Extract the (x, y) coordinate from the center of the cell holding the provided text.  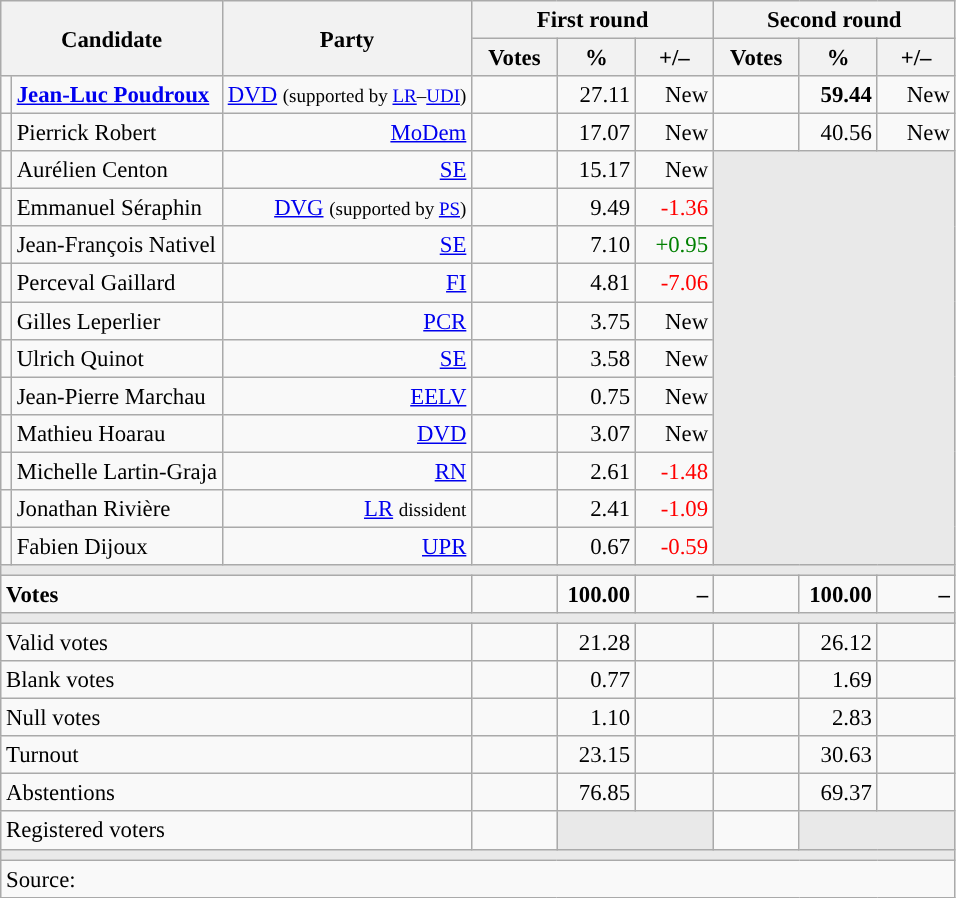
Jean-François Nativel (116, 245)
1.69 (838, 680)
Source: (478, 879)
30.63 (838, 755)
7.10 (596, 245)
DVG (supported by PS) (346, 208)
Fabien Dijoux (116, 546)
0.77 (596, 680)
Candidate (112, 38)
4.81 (596, 283)
RN (346, 471)
Gilles Leperlier (116, 321)
Ulrich Quinot (116, 358)
17.07 (596, 133)
0.75 (596, 396)
Perceval Gaillard (116, 283)
First round (593, 20)
2.83 (838, 718)
Registered voters (236, 831)
9.49 (596, 208)
40.56 (838, 133)
0.67 (596, 546)
Blank votes (236, 680)
Jean-Luc Poudroux (116, 95)
59.44 (838, 95)
Mathieu Hoarau (116, 433)
+0.95 (674, 245)
Michelle Lartin-Graja (116, 471)
-1.09 (674, 509)
15.17 (596, 170)
Aurélien Centon (116, 170)
-1.36 (674, 208)
DVD (supported by LR–UDI) (346, 95)
Jean-Pierre Marchau (116, 396)
-1.48 (674, 471)
2.41 (596, 509)
MoDem (346, 133)
69.37 (838, 793)
76.85 (596, 793)
UPR (346, 546)
EELV (346, 396)
2.61 (596, 471)
Jonathan Rivière (116, 509)
-0.59 (674, 546)
21.28 (596, 643)
3.75 (596, 321)
Valid votes (236, 643)
27.11 (596, 95)
Turnout (236, 755)
DVD (346, 433)
1.10 (596, 718)
Pierrick Robert (116, 133)
Party (346, 38)
26.12 (838, 643)
Abstentions (236, 793)
23.15 (596, 755)
LR dissident (346, 509)
Emmanuel Séraphin (116, 208)
-7.06 (674, 283)
Second round (834, 20)
PCR (346, 321)
FI (346, 283)
3.58 (596, 358)
Null votes (236, 718)
3.07 (596, 433)
